For the text-containing cell, return its midpoint in [x, y] coordinate format. 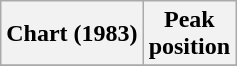
Peakposition [189, 34]
Chart (1983) [72, 34]
